Find where the given text appears and provide that cell's center as (x, y) coordinate. 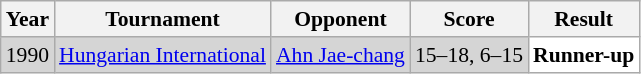
15–18, 6–15 (469, 55)
Hungarian International (162, 55)
Opponent (340, 19)
Runner-up (584, 55)
Result (584, 19)
Year (28, 19)
Tournament (162, 19)
1990 (28, 55)
Score (469, 19)
Ahn Jae-chang (340, 55)
